For the text-containing cell, return its midpoint in [x, y] coordinate format. 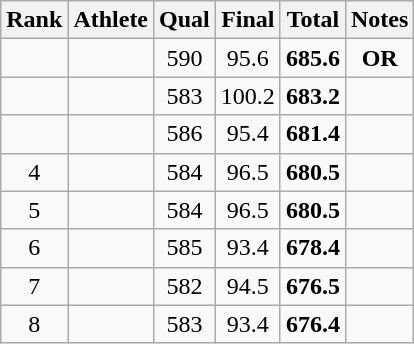
4 [34, 172]
676.4 [312, 324]
676.5 [312, 286]
586 [185, 134]
590 [185, 58]
5 [34, 210]
Athlete [111, 20]
Final [248, 20]
678.4 [312, 248]
94.5 [248, 286]
Notes [379, 20]
Rank [34, 20]
Total [312, 20]
683.2 [312, 96]
7 [34, 286]
685.6 [312, 58]
582 [185, 286]
585 [185, 248]
95.6 [248, 58]
95.4 [248, 134]
681.4 [312, 134]
OR [379, 58]
6 [34, 248]
100.2 [248, 96]
8 [34, 324]
Qual [185, 20]
